For the text-containing cell, return its midpoint in [X, Y] coordinate format. 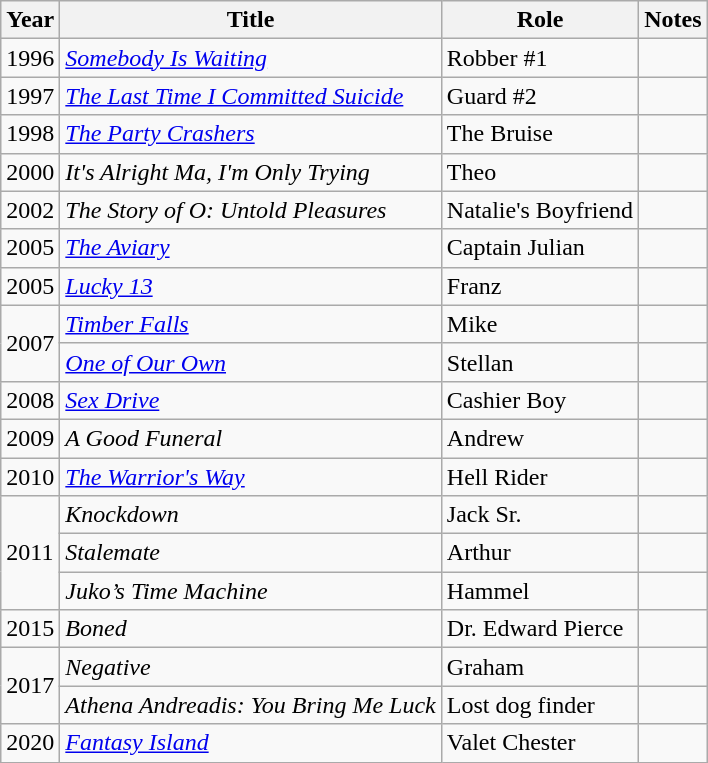
Title [250, 20]
One of Our Own [250, 362]
Athena Andreadis: You Bring Me Luck [250, 705]
1998 [30, 134]
Theo [540, 172]
Franz [540, 286]
2000 [30, 172]
2020 [30, 743]
2017 [30, 686]
Juko’s Time Machine [250, 591]
Natalie's Boyfriend [540, 210]
2008 [30, 400]
Notes [673, 20]
The Aviary [250, 248]
Boned [250, 629]
1996 [30, 58]
Timber Falls [250, 324]
Lucky 13 [250, 286]
Sex Drive [250, 400]
1997 [30, 96]
Jack Sr. [540, 515]
Stalemate [250, 553]
2010 [30, 477]
Guard #2 [540, 96]
Somebody Is Waiting [250, 58]
2009 [30, 438]
The Last Time I Committed Suicide [250, 96]
Year [30, 20]
The Story of O: Untold Pleasures [250, 210]
Negative [250, 667]
Knockdown [250, 515]
Cashier Boy [540, 400]
Valet Chester [540, 743]
Lost dog finder [540, 705]
2007 [30, 343]
The Warrior's Way [250, 477]
Captain Julian [540, 248]
It's Alright Ma, I'm Only Trying [250, 172]
Hell Rider [540, 477]
2002 [30, 210]
Mike [540, 324]
Andrew [540, 438]
The Party Crashers [250, 134]
Fantasy Island [250, 743]
Stellan [540, 362]
2011 [30, 553]
Graham [540, 667]
Role [540, 20]
Hammel [540, 591]
Dr. Edward Pierce [540, 629]
Robber #1 [540, 58]
Arthur [540, 553]
The Bruise [540, 134]
A Good Funeral [250, 438]
2015 [30, 629]
